Find where the given text appears and provide that cell's center as (X, Y) coordinate. 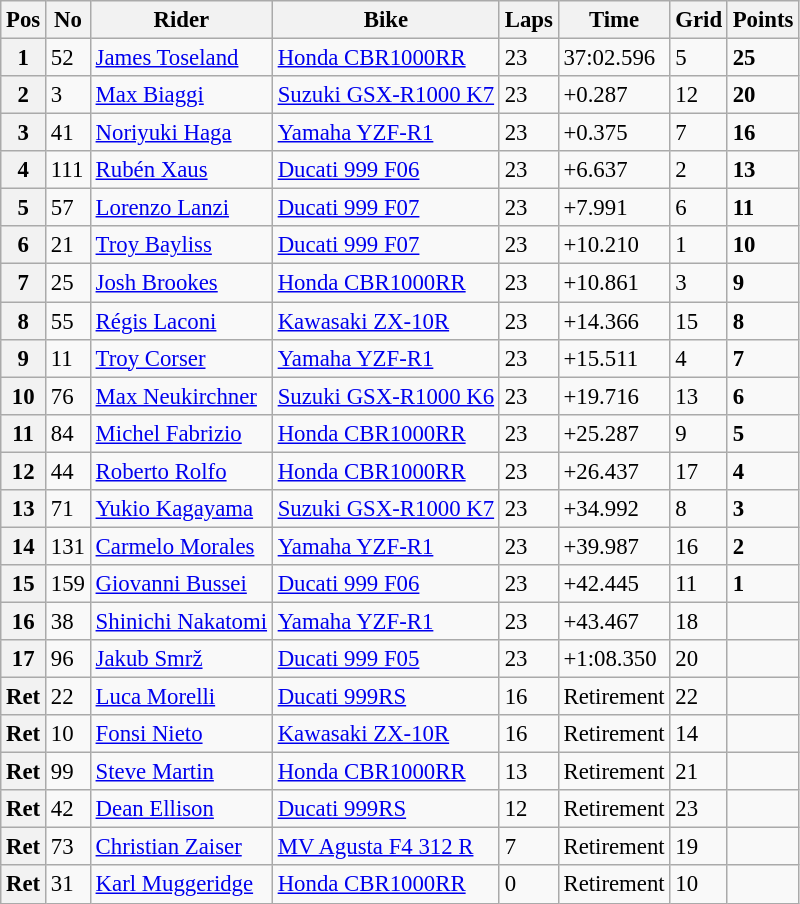
+0.287 (614, 95)
+43.467 (614, 621)
Laps (528, 20)
MV Agusta F4 312 R (386, 847)
96 (68, 659)
Bike (386, 20)
Karl Muggeridge (181, 885)
19 (698, 847)
111 (68, 170)
Shinichi Nakatomi (181, 621)
Pos (24, 20)
131 (68, 546)
+1:08.350 (614, 659)
Yukio Kagayama (181, 509)
Régis Laconi (181, 321)
31 (68, 885)
Carmelo Morales (181, 546)
+42.445 (614, 584)
+26.437 (614, 471)
73 (68, 847)
+39.987 (614, 546)
Roberto Rolfo (181, 471)
38 (68, 621)
18 (698, 621)
Rider (181, 20)
+19.716 (614, 396)
+7.991 (614, 208)
+0.375 (614, 133)
Suzuki GSX-R1000 K6 (386, 396)
Steve Martin (181, 772)
76 (68, 396)
Michel Fabrizio (181, 433)
Max Neukirchner (181, 396)
+10.210 (614, 245)
Fonsi Nieto (181, 734)
Troy Corser (181, 358)
42 (68, 809)
+14.366 (614, 321)
84 (68, 433)
Grid (698, 20)
Christian Zaiser (181, 847)
57 (68, 208)
0 (528, 885)
+10.861 (614, 283)
Lorenzo Lanzi (181, 208)
Dean Ellison (181, 809)
Noriyuki Haga (181, 133)
44 (68, 471)
+34.992 (614, 509)
+6.637 (614, 170)
No (68, 20)
159 (68, 584)
Giovanni Bussei (181, 584)
+15.511 (614, 358)
Ducati 999 F05 (386, 659)
37:02.596 (614, 58)
99 (68, 772)
James Toseland (181, 58)
+25.287 (614, 433)
Max Biaggi (181, 95)
Luca Morelli (181, 697)
Points (762, 20)
52 (68, 58)
Time (614, 20)
Josh Brookes (181, 283)
41 (68, 133)
Troy Bayliss (181, 245)
Jakub Smrž (181, 659)
Rubén Xaus (181, 170)
55 (68, 321)
71 (68, 509)
